Search for the cell housing the specified text and yield its (x, y) center coordinate. 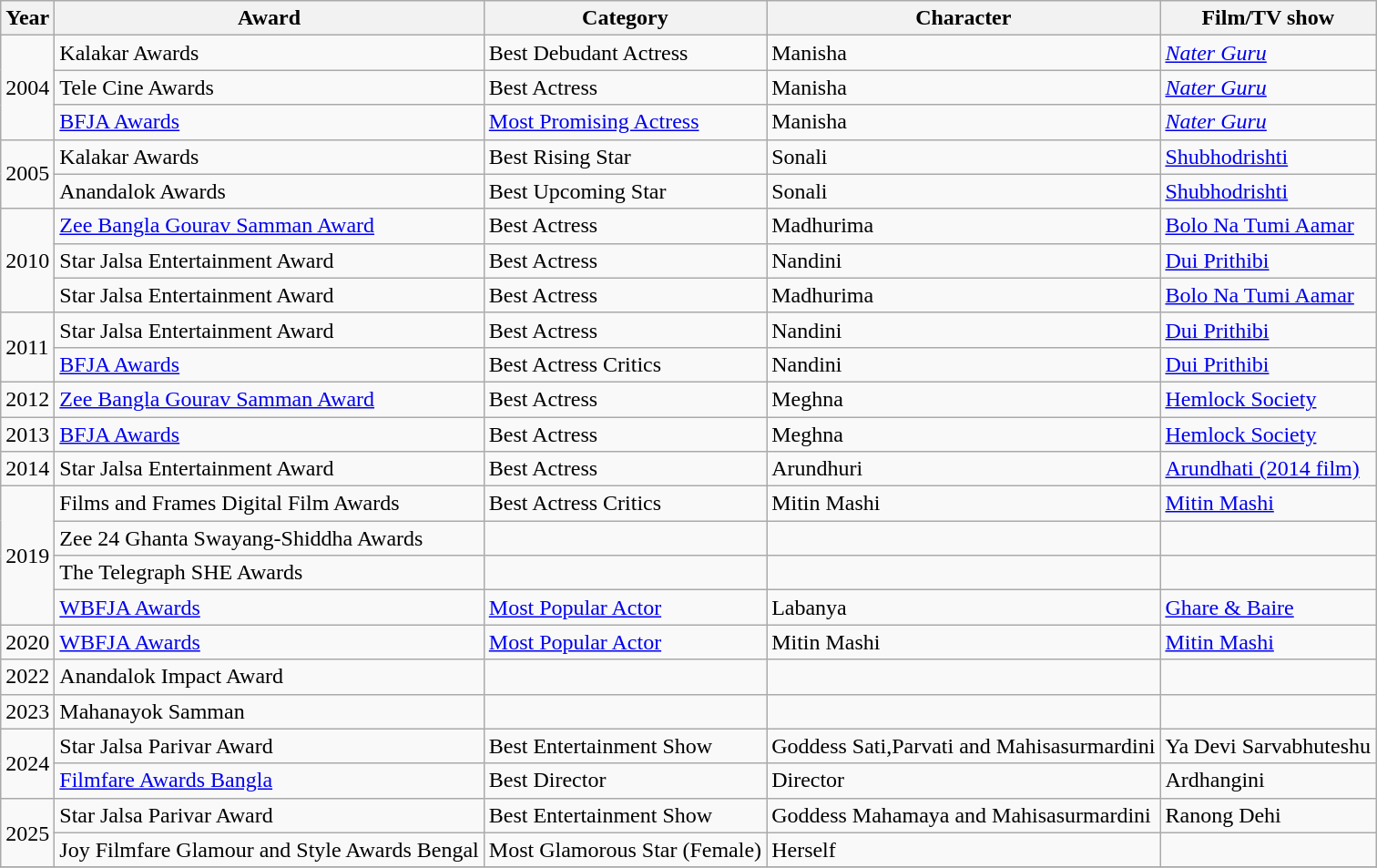
2025 (27, 832)
2010 (27, 260)
Category (625, 18)
Character (964, 18)
Ya Devi Sarvabhuteshu (1268, 746)
Ranong Dehi (1268, 815)
Ardhangini (1268, 781)
Anandalok Awards (270, 191)
Most Glamorous Star (Female) (625, 850)
Film/TV show (1268, 18)
Best Director (625, 781)
2019 (27, 556)
2024 (27, 763)
Award (270, 18)
Director (964, 781)
Most Promising Actress (625, 122)
Best Debudant Actress (625, 53)
Arundhuri (964, 469)
2012 (27, 399)
Zee 24 Ghanta Swayang-Shiddha Awards (270, 538)
Mahanayok Samman (270, 711)
Goddess Sati,Parvati and Mahisasurmardini (964, 746)
2020 (27, 642)
Best Rising Star (625, 157)
Anandalok Impact Award (270, 677)
2013 (27, 434)
2005 (27, 174)
2011 (27, 347)
Ghare & Baire (1268, 608)
2014 (27, 469)
Labanya (964, 608)
Arundhati (2014 film) (1268, 469)
Joy Filmfare Glamour and Style Awards Bengal (270, 850)
2022 (27, 677)
2023 (27, 711)
Best Upcoming Star (625, 191)
Tele Cine Awards (270, 87)
Year (27, 18)
Goddess Mahamaya and Mahisasurmardini (964, 815)
Herself (964, 850)
Filmfare Awards Bangla (270, 781)
Films and Frames Digital Film Awards (270, 504)
2004 (27, 87)
The Telegraph SHE Awards (270, 573)
